Return [x, y] of the center of cell containing provided text 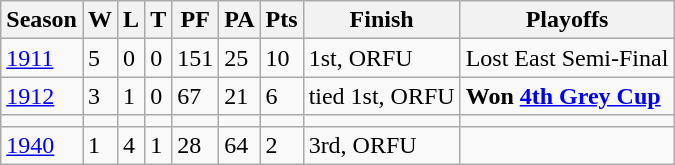
Playoffs [567, 20]
5 [100, 58]
1911 [42, 58]
1940 [42, 145]
1912 [42, 96]
4 [132, 145]
67 [196, 96]
PA [240, 20]
Won 4th Grey Cup [567, 96]
3rd, ORFU [382, 145]
T [158, 20]
2 [282, 145]
tied 1st, ORFU [382, 96]
10 [282, 58]
151 [196, 58]
1st, ORFU [382, 58]
PF [196, 20]
W [100, 20]
L [132, 20]
21 [240, 96]
28 [196, 145]
25 [240, 58]
Pts [282, 20]
64 [240, 145]
6 [282, 96]
3 [100, 96]
Season [42, 20]
Lost East Semi-Final [567, 58]
Finish [382, 20]
